Detect which cell encompasses the target text, then output its [x, y] center coordinate. 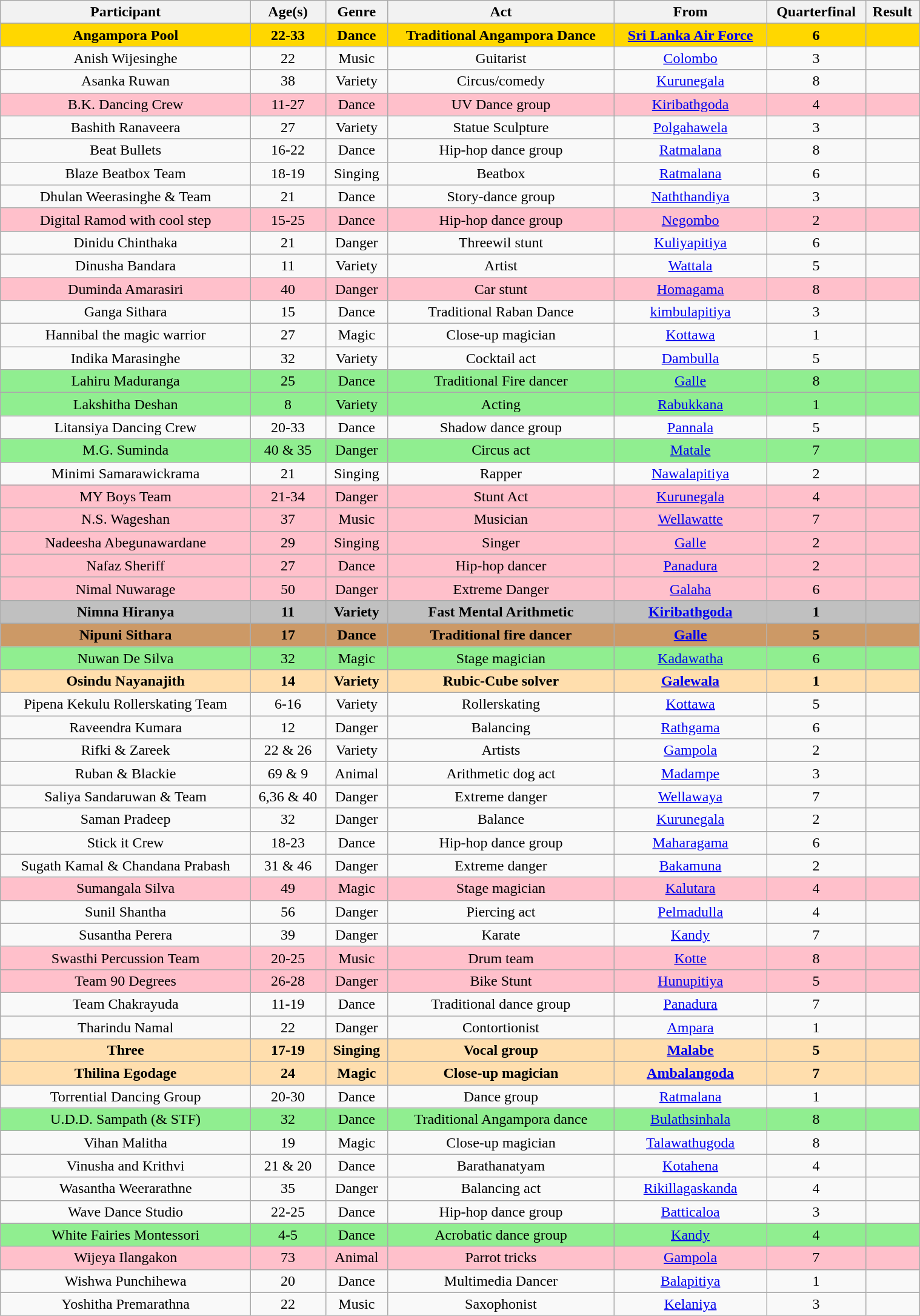
Nuwan De Silva [125, 658]
4-5 [288, 1235]
Balancing [501, 727]
UV Dance group [501, 104]
Madampe [691, 773]
Nimal Nuwarage [125, 589]
Pannala [691, 427]
From [691, 12]
Balapitiya [691, 1281]
Wellawaya [691, 797]
Extreme Danger [501, 589]
Traditional Angampora Dance [501, 35]
Rubic-Cube solver [501, 681]
Artists [501, 750]
38 [288, 81]
Wasantha Weerarathne [125, 1189]
Kuliyapitiya [691, 242]
Nimna Hiranya [125, 612]
Sumangala Silva [125, 889]
Polgahawela [691, 127]
21 & 20 [288, 1166]
Singer [501, 543]
Blaze Beatbox Team [125, 173]
Maharagama [691, 843]
Drum team [501, 958]
Story-dance group [501, 196]
20-25 [288, 958]
Rikillagaskanda [691, 1189]
Balancing act [501, 1189]
Pipena Kekulu Rollerskating Team [125, 704]
20 [288, 1281]
Traditional Angampora dance [501, 1120]
Torrential Dancing Group [125, 1097]
Kotahena [691, 1166]
31 & 46 [288, 866]
11-19 [288, 1004]
Wellawatte [691, 519]
Artist [501, 266]
Rollerskating [501, 704]
Batticaloa [691, 1212]
Nipuni Sithara [125, 635]
15-25 [288, 219]
Duminda Amarasiri [125, 289]
Karate [501, 935]
6-16 [288, 704]
Kadawatha [691, 658]
17 [288, 635]
29 [288, 543]
15 [288, 312]
N.S. Wageshan [125, 519]
20-30 [288, 1097]
Anish Wijesinghe [125, 58]
MY Boys Team [125, 496]
Participant [125, 12]
Rabukkana [691, 404]
Cocktail act [501, 358]
Wishwa Punchihewa [125, 1281]
Wattala [691, 266]
Naththandiya [691, 196]
Vihan Malitha [125, 1143]
22-25 [288, 1212]
Nadeesha Abegunawardane [125, 543]
Lakshitha Deshan [125, 404]
Dinusha Bandara [125, 266]
Acting [501, 404]
Colombo [691, 58]
kimbulapitiya [691, 312]
6,36 & 40 [288, 797]
17-19 [288, 1050]
18-23 [288, 843]
18-19 [288, 173]
Raveendra Kumara [125, 727]
Wave Dance Studio [125, 1212]
Piercing act [501, 912]
Tharindu Namal [125, 1027]
Swasthi Percussion Team [125, 958]
Negombo [691, 219]
Bike Stunt [501, 981]
22 & 26 [288, 750]
Musician [501, 519]
Asanka Ruwan [125, 81]
Traditional dance group [501, 1004]
Result [892, 12]
Nafaz Sheriff [125, 566]
Saliya Sandaruwan & Team [125, 797]
Homagama [691, 289]
Traditional Raban Dance [501, 312]
Rifki & Zareek [125, 750]
Vinusha and Krithvi [125, 1166]
Sugath Kamal & Chandana Prabash [125, 866]
Nawalapitiya [691, 473]
37 [288, 519]
Dhulan Weerasinghe & Team [125, 196]
Osindu Nayanajith [125, 681]
Rapper [501, 473]
19 [288, 1143]
Malabe [691, 1050]
14 [288, 681]
56 [288, 912]
Threewil stunt [501, 242]
White Fairies Montessori [125, 1235]
50 [288, 589]
Angampora Pool [125, 35]
39 [288, 935]
Rathgama [691, 727]
Pelmadulla [691, 912]
Age(s) [288, 12]
16-22 [288, 150]
Galewala [691, 681]
Dambulla [691, 358]
Arithmetic dog act [501, 773]
Hunupitiya [691, 981]
Saxophonist [501, 1304]
Car stunt [501, 289]
Saman Pradeep [125, 820]
Vocal group [501, 1050]
Litansiya Dancing Crew [125, 427]
Sunil Shantha [125, 912]
Stunt Act [501, 496]
Digital Ramod with cool step [125, 219]
Ampara [691, 1027]
Dance group [501, 1097]
Ambalangoda [691, 1074]
49 [288, 889]
Beat Bullets [125, 150]
Multimedia Dancer [501, 1281]
Parrot tricks [501, 1258]
11-27 [288, 104]
Act [501, 12]
Beatbox [501, 173]
B.K. Dancing Crew [125, 104]
Matale [691, 450]
Susantha Perera [125, 935]
Sri Lanka Air Force [691, 35]
40 [288, 289]
69 & 9 [288, 773]
Thilina Egodage [125, 1074]
Genre [356, 12]
Shadow dance group [501, 427]
21-34 [288, 496]
22-33 [288, 35]
U.D.D. Sampath (& STF) [125, 1120]
M.G. Suminda [125, 450]
Barathanatyam [501, 1166]
Quarterfinal [816, 12]
Wijeya Ilangakon [125, 1258]
73 [288, 1258]
Lahiru Maduranga [125, 381]
26-28 [288, 981]
Traditional fire dancer [501, 635]
Fast Mental Arithmetic [501, 612]
Dinidu Chinthaka [125, 242]
Guitarist [501, 58]
20-33 [288, 427]
Ruban & Blackie [125, 773]
24 [288, 1074]
Statue Sculpture [501, 127]
40 & 35 [288, 450]
Bashith Ranaveera [125, 127]
Indika Marasinghe [125, 358]
Traditional Fire dancer [501, 381]
Kalutara [691, 889]
Team 90 Degrees [125, 981]
Circus act [501, 450]
Circus/comedy [501, 81]
Minimi Samarawickrama [125, 473]
Ganga Sithara [125, 312]
Kelaniya [691, 1304]
Team Chakrayuda [125, 1004]
Contortionist [501, 1027]
35 [288, 1189]
Yoshitha Premarathna [125, 1304]
Hannibal the magic warrior [125, 335]
Bakamuna [691, 866]
Stick it Crew [125, 843]
Balance [501, 820]
25 [288, 381]
Talawathugoda [691, 1143]
12 [288, 727]
Bulathsinhala [691, 1120]
Galaha [691, 589]
Hip-hop dancer [501, 566]
Acrobatic dance group [501, 1235]
Three [125, 1050]
Kotte [691, 958]
